Provide the (x, y) coordinate of the cell's center where the given text is located.  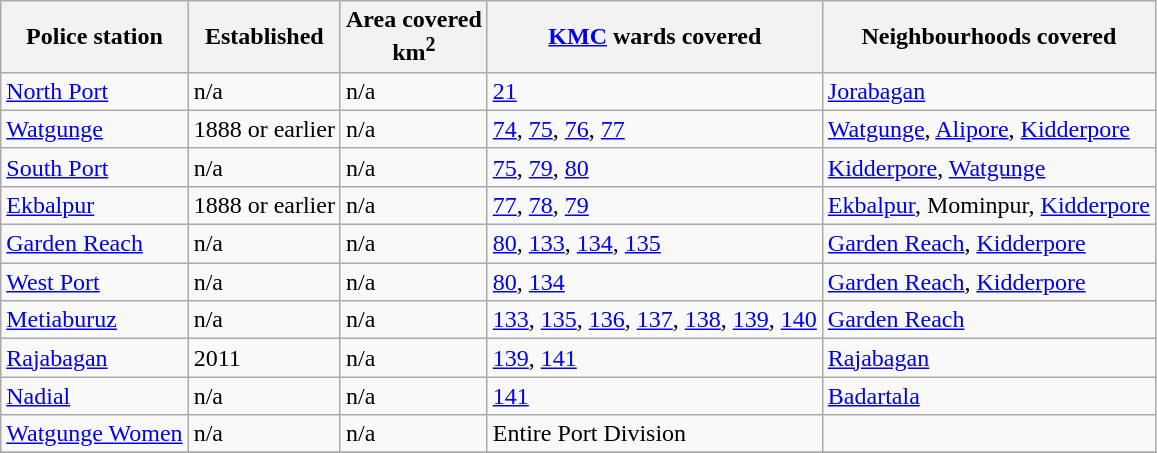
KMC wards covered (654, 37)
Police station (94, 37)
2011 (264, 358)
Watgunge, Alipore, Kidderpore (988, 129)
Area coveredkm2 (414, 37)
21 (654, 91)
Established (264, 37)
80, 134 (654, 282)
Metiaburuz (94, 320)
Kidderpore, Watgunge (988, 167)
77, 78, 79 (654, 205)
Watgunge Women (94, 434)
South Port (94, 167)
Watgunge (94, 129)
Neighbourhoods covered (988, 37)
139, 141 (654, 358)
Ekbalpur, Mominpur, Kidderpore (988, 205)
Badartala (988, 396)
141 (654, 396)
North Port (94, 91)
West Port (94, 282)
Ekbalpur (94, 205)
Jorabagan (988, 91)
Entire Port Division (654, 434)
74, 75, 76, 77 (654, 129)
80, 133, 134, 135 (654, 244)
75, 79, 80 (654, 167)
133, 135, 136, 137, 138, 139, 140 (654, 320)
Nadial (94, 396)
